Locate the cell with the specified text and output its [X, Y] center coordinate. 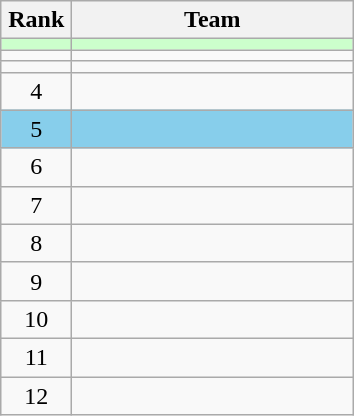
11 [36, 357]
Team [212, 20]
7 [36, 205]
4 [36, 91]
5 [36, 129]
6 [36, 167]
12 [36, 395]
Rank [36, 20]
9 [36, 281]
8 [36, 243]
10 [36, 319]
